Find where the given text appears and provide that cell's center as [X, Y] coordinate. 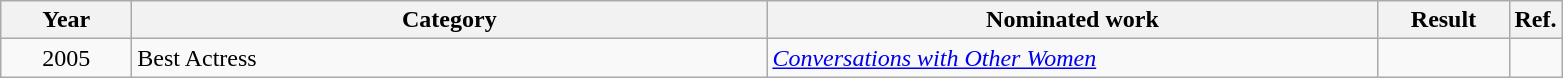
Ref. [1536, 20]
Year [66, 20]
2005 [66, 58]
Conversations with Other Women [1072, 58]
Result [1444, 20]
Nominated work [1072, 20]
Best Actress [450, 58]
Category [450, 20]
